Return the [X, Y] coordinate for the center point of the cell that contains the specified text.  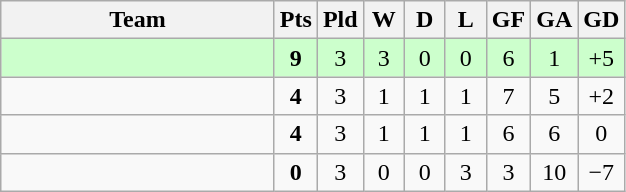
GF [508, 20]
9 [296, 58]
7 [508, 96]
+5 [602, 58]
Pts [296, 20]
D [424, 20]
Pld [340, 20]
GD [602, 20]
W [384, 20]
−7 [602, 172]
10 [554, 172]
Team [138, 20]
GA [554, 20]
5 [554, 96]
+2 [602, 96]
L [466, 20]
